Locate the cell with the specified text and output its [x, y] center coordinate. 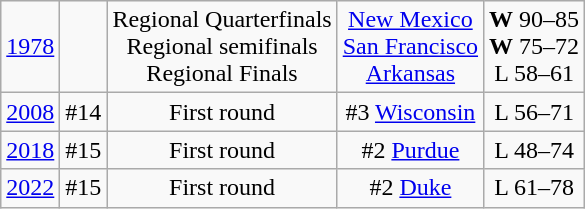
W 90–85W 75–72L 58–61 [534, 47]
2018 [30, 150]
2008 [30, 112]
1978 [30, 47]
#2 Duke [410, 188]
L 48–74 [534, 150]
Regional QuarterfinalsRegional semifinalsRegional Finals [222, 47]
L 61–78 [534, 188]
L 56–71 [534, 112]
#2 Purdue [410, 150]
#14 [84, 112]
2022 [30, 188]
#3 Wisconsin [410, 112]
New MexicoSan FranciscoArkansas [410, 47]
